Return the (x, y) coordinate for the center point of the cell that contains the specified text.  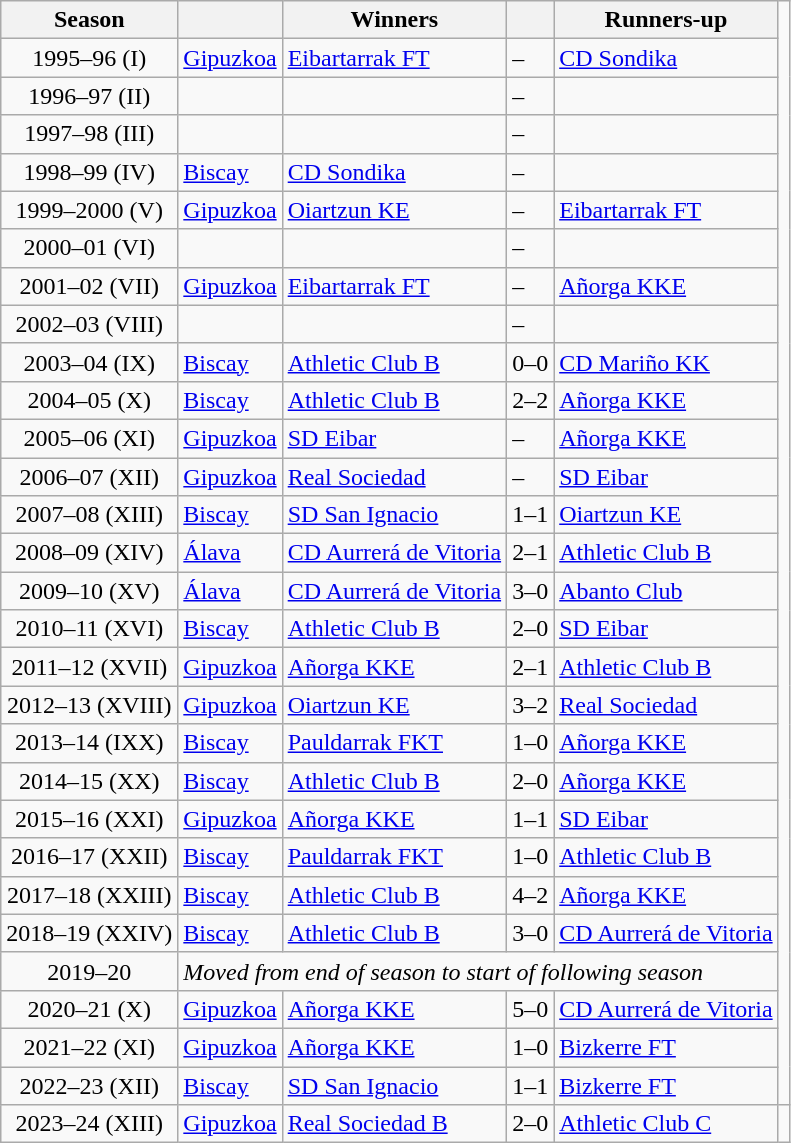
2022–23 (XII) (90, 1085)
2011–12 (XVII) (90, 667)
2012–13 (XVIII) (90, 705)
4–2 (530, 895)
2016–17 (XXII) (90, 857)
2004–05 (X) (90, 400)
2014–15 (XX) (90, 781)
Runners-up (666, 20)
2001–02 (VII) (90, 286)
2010–11 (XVI) (90, 629)
2–2 (530, 400)
Athletic Club C (666, 1124)
5–0 (530, 1009)
2018–19 (XXIV) (90, 933)
2007–08 (XIII) (90, 515)
2000–01 (VI) (90, 248)
1997–98 (III) (90, 134)
Real Sociedad B (394, 1124)
2015–16 (XXI) (90, 819)
2009–10 (XV) (90, 591)
2020–21 (X) (90, 1009)
Abanto Club (666, 591)
Moved from end of season to start of following season (478, 971)
CD Mariño KK (666, 362)
2002–03 (VIII) (90, 324)
1996–97 (II) (90, 96)
Season (90, 20)
3–2 (530, 705)
1998–99 (IV) (90, 172)
2008–09 (XIV) (90, 553)
2003–04 (IX) (90, 362)
1995–96 (I) (90, 58)
2005–06 (XI) (90, 438)
Winners (394, 20)
2017–18 (XXIII) (90, 895)
2019–20 (90, 971)
0–0 (530, 362)
2013–14 (IXX) (90, 743)
2006–07 (XII) (90, 477)
1999–2000 (V) (90, 210)
2021–22 (XI) (90, 1047)
2023–24 (XIII) (90, 1124)
